From the cell containing the given text, extract its center point as [X, Y] coordinate. 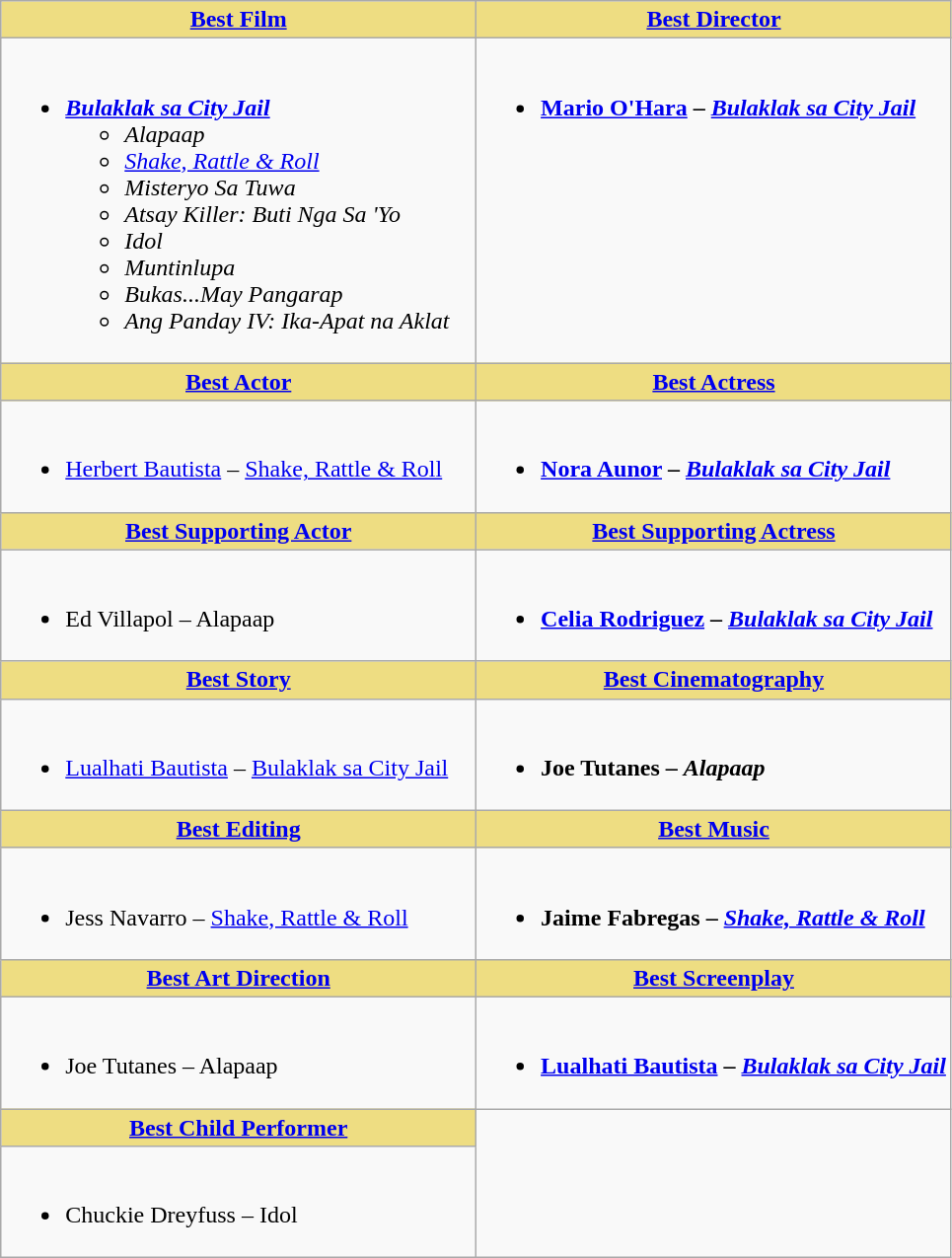
Best Art Direction [239, 978]
Jaime Fabregas – Shake, Rattle & Roll [714, 904]
Best Child Performer [239, 1128]
Best Screenplay [714, 978]
Best Music [714, 829]
Best Supporting Actress [714, 531]
Best Actress [714, 382]
Celia Rodriguez – Bulaklak sa City Jail [714, 606]
Best Story [239, 680]
Herbert Bautista – Shake, Rattle & Roll [239, 456]
Nora Aunor – Bulaklak sa City Jail [714, 456]
Best Director [714, 20]
Jess Navarro – Shake, Rattle & Roll [239, 904]
Best Film [239, 20]
Ed Villapol – Alapaap [239, 606]
Best Cinematography [714, 680]
Best Actor [239, 382]
Best Supporting Actor [239, 531]
Mario O'Hara – Bulaklak sa City Jail [714, 201]
Best Editing [239, 829]
Chuckie Dreyfuss – Idol [239, 1202]
